Identify which cell holds the provided text, then report its [x, y] central coordinate. 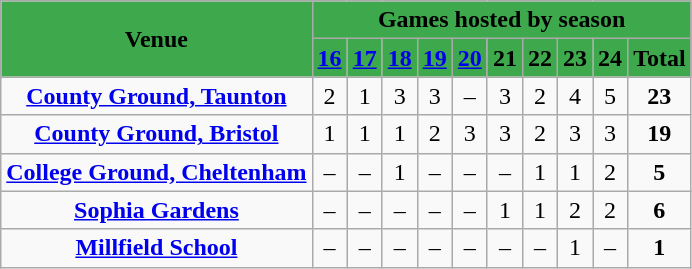
22 [540, 58]
County Ground, Taunton [156, 96]
6 [660, 210]
County Ground, Bristol [156, 134]
Total [660, 58]
Millfield School [156, 248]
18 [400, 58]
20 [470, 58]
College Ground, Cheltenham [156, 172]
17 [364, 58]
Venue [156, 39]
Games hosted by season [502, 20]
Sophia Gardens [156, 210]
24 [610, 58]
4 [574, 96]
16 [330, 58]
21 [504, 58]
